Return the (X, Y) coordinate for the center point of the cell that contains the specified text.  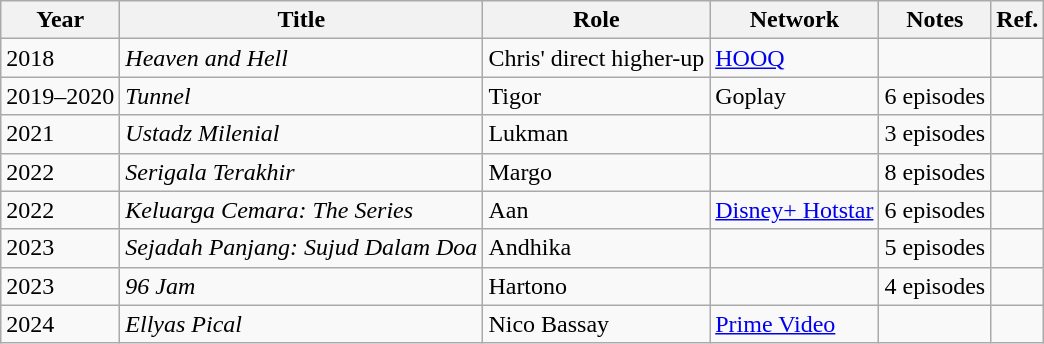
Keluarga Cemara: The Series (302, 210)
Hartono (596, 286)
Title (302, 20)
8 episodes (935, 172)
Disney+ Hotstar (794, 210)
Role (596, 20)
Sejadah Panjang: Sujud Dalam Doa (302, 248)
3 episodes (935, 134)
Network (794, 20)
5 episodes (935, 248)
Chris' direct higher-up (596, 58)
Serigala Terakhir (302, 172)
Ustadz Milenial (302, 134)
2021 (60, 134)
4 episodes (935, 286)
Prime Video (794, 324)
HOOQ (794, 58)
Notes (935, 20)
Lukman (596, 134)
96 Jam (302, 286)
Aan (596, 210)
2019–2020 (60, 96)
Heaven and Hell (302, 58)
Nico Bassay (596, 324)
Tunnel (302, 96)
Tigor (596, 96)
Ref. (1018, 20)
Year (60, 20)
2024 (60, 324)
Margo (596, 172)
2018 (60, 58)
Andhika (596, 248)
Goplay (794, 96)
Ellyas Pical (302, 324)
